Pinpoint the cell where the given text exists, returning its [x, y] midpoint coordinate. 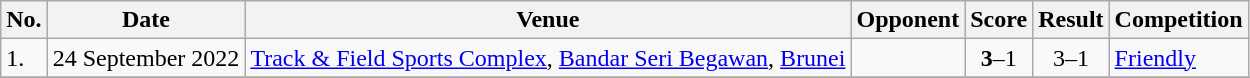
Result [1071, 20]
No. [24, 20]
Venue [548, 20]
Friendly [1178, 58]
Track & Field Sports Complex, Bandar Seri Begawan, Brunei [548, 58]
Competition [1178, 20]
Opponent [908, 20]
Score [999, 20]
Date [146, 20]
24 September 2022 [146, 58]
1. [24, 58]
